From the cell containing the given text, extract its center point as [X, Y] coordinate. 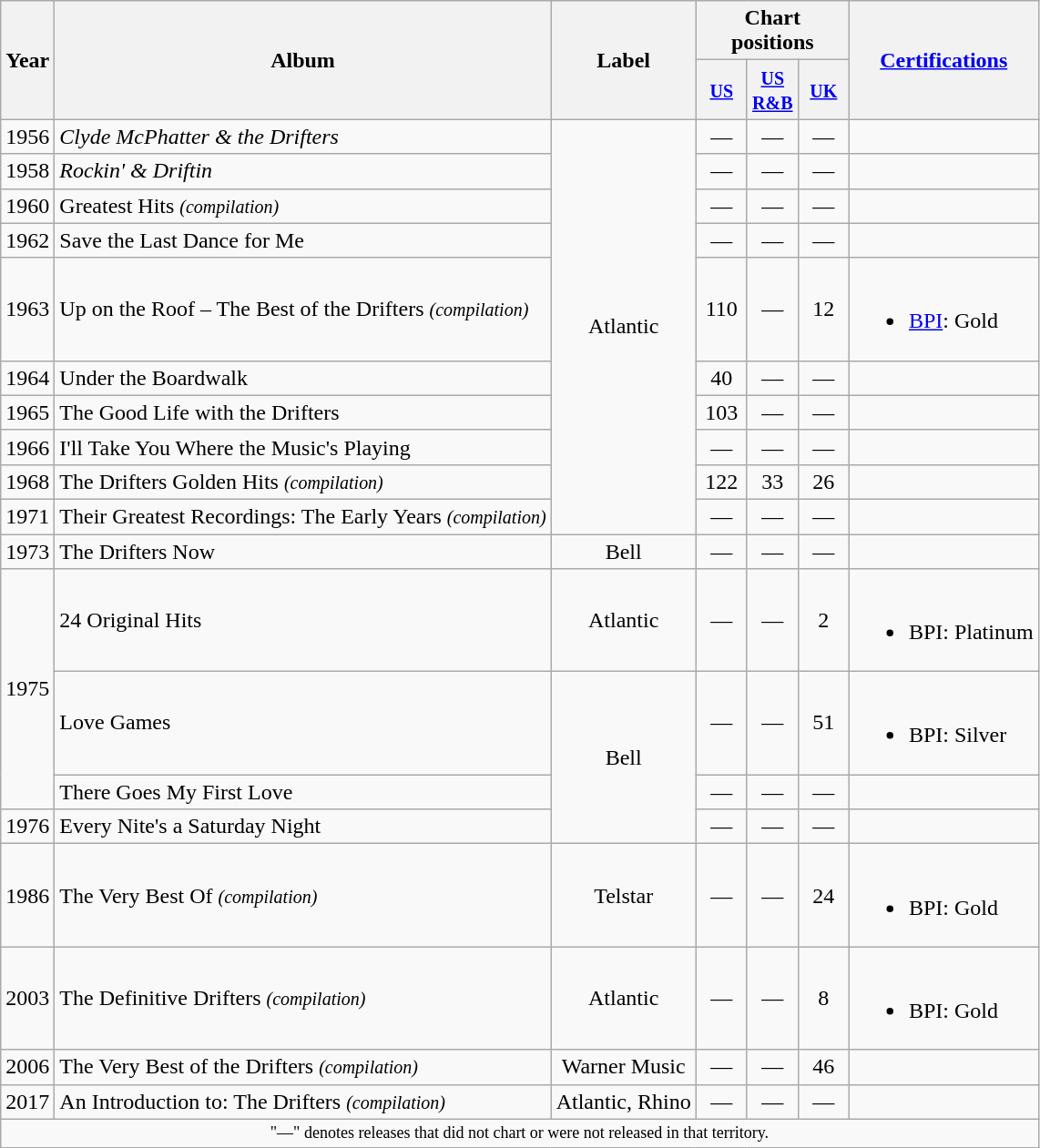
BPI: Silver [943, 723]
46 [823, 1067]
1958 [27, 171]
26 [823, 482]
2 [823, 621]
2006 [27, 1067]
Label [623, 60]
The Good Life with the Drifters [302, 412]
1973 [27, 551]
The Very Best Of (compilation) [302, 896]
Every Nite's a Saturday Night [302, 827]
24 Original Hits [302, 621]
The Definitive Drifters (compilation) [302, 998]
110 [721, 310]
Warner Music [623, 1067]
1986 [27, 896]
Save the Last Dance for Me [302, 240]
Under the Boardwalk [302, 378]
Album [302, 60]
2003 [27, 998]
Their Greatest Recordings: The Early Years (compilation) [302, 516]
12 [823, 310]
33 [772, 482]
"—" denotes releases that did not chart or were not released in that territory. [519, 1133]
The Very Best of the Drifters (compilation) [302, 1067]
The Drifters Golden Hits (compilation) [302, 482]
Up on the Roof – The Best of the Drifters (compilation) [302, 310]
8 [823, 998]
Chart positions [772, 31]
I'll Take You Where the Music's Playing [302, 447]
103 [721, 412]
1965 [27, 412]
BPI: Platinum [943, 621]
1975 [27, 689]
1963 [27, 310]
Rockin' & Driftin [302, 171]
The Drifters Now [302, 551]
1971 [27, 516]
1960 [27, 206]
Atlantic, Rhino [623, 1102]
1964 [27, 378]
1966 [27, 447]
Certifications [943, 60]
Love Games [302, 723]
1968 [27, 482]
40 [721, 378]
2017 [27, 1102]
1976 [27, 827]
Clyde McPhatter & the Drifters [302, 137]
Greatest Hits (compilation) [302, 206]
An Introduction to: The Drifters (compilation) [302, 1102]
US [721, 89]
Telstar [623, 896]
1962 [27, 240]
1956 [27, 137]
51 [823, 723]
US R&B [772, 89]
UK [823, 89]
24 [823, 896]
There Goes My First Love [302, 792]
122 [721, 482]
Year [27, 60]
